Detect which cell encompasses the target text, then output its (X, Y) center coordinate. 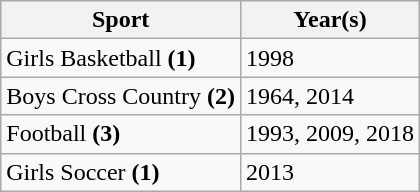
2013 (330, 172)
Boys Cross Country (2) (121, 96)
Football (3) (121, 134)
1964, 2014 (330, 96)
Year(s) (330, 20)
1993, 2009, 2018 (330, 134)
Sport (121, 20)
Girls Basketball (1) (121, 58)
Girls Soccer (1) (121, 172)
1998 (330, 58)
